Pinpoint the cell where the given text exists, returning its [X, Y] midpoint coordinate. 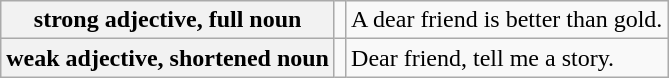
weak adjective, shortened noun [168, 58]
Dear friend, tell me a story. [507, 58]
A dear friend is better than gold. [507, 20]
strong adjective, full noun [168, 20]
